Provide the (X, Y) coordinate of the cell's center where the given text is located.  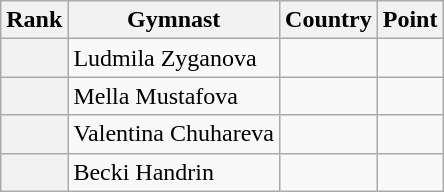
Becki Handrin (174, 172)
Mella Mustafova (174, 96)
Country (329, 20)
Ludmila Zyganova (174, 58)
Valentina Chuhareva (174, 134)
Point (410, 20)
Gymnast (174, 20)
Rank (34, 20)
